From the cell containing the given text, extract its center point as [X, Y] coordinate. 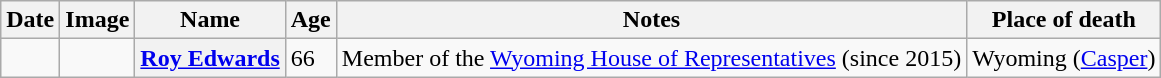
Date [30, 20]
Roy Edwards [210, 58]
Member of the Wyoming House of Representatives (since 2015) [651, 58]
Name [210, 20]
66 [310, 58]
Age [310, 20]
Place of death [1064, 20]
Wyoming (Casper) [1064, 58]
Image [98, 20]
Notes [651, 20]
